Locate the cell with the specified text and output its (x, y) center coordinate. 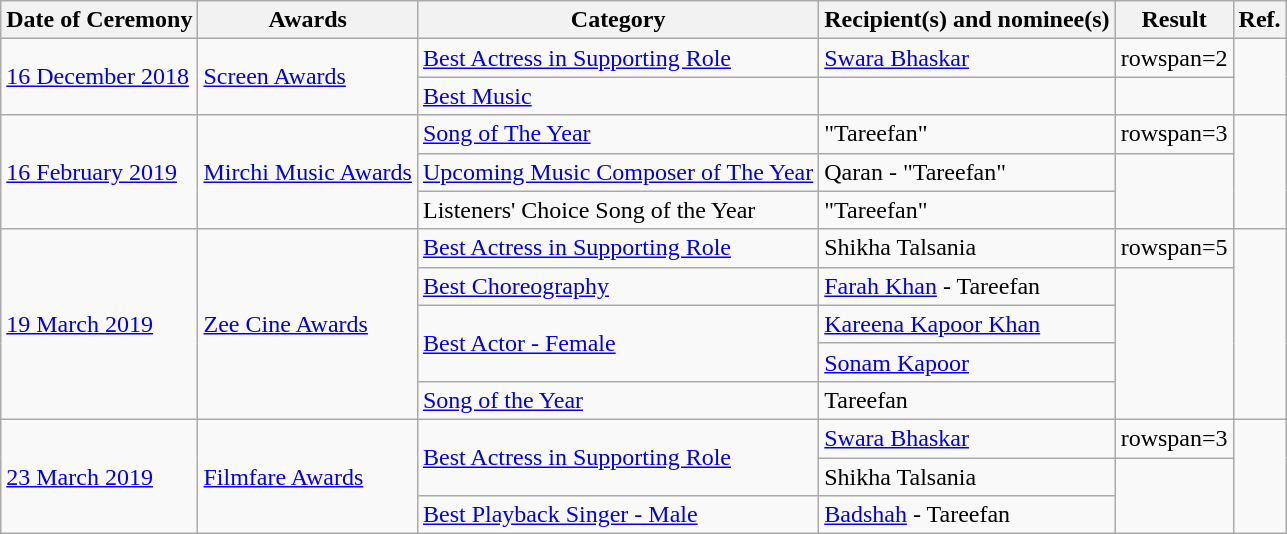
Kareena Kapoor Khan (967, 324)
Best Playback Singer - Male (618, 515)
Filmfare Awards (308, 476)
Badshah - Tareefan (967, 515)
Result (1174, 20)
Sonam Kapoor (967, 362)
rowspan=2 (1174, 58)
Best Music (618, 96)
Awards (308, 20)
16 December 2018 (100, 77)
Listeners' Choice Song of the Year (618, 210)
Qaran - "Tareefan" (967, 172)
Farah Khan - Tareefan (967, 286)
23 March 2019 (100, 476)
Category (618, 20)
Recipient(s) and nominee(s) (967, 20)
19 March 2019 (100, 324)
Screen Awards (308, 77)
rowspan=5 (1174, 248)
Best Choreography (618, 286)
Song of The Year (618, 134)
Tareefan (967, 400)
Upcoming Music Composer of The Year (618, 172)
16 February 2019 (100, 172)
Best Actor - Female (618, 343)
Mirchi Music Awards (308, 172)
Zee Cine Awards (308, 324)
Ref. (1260, 20)
Song of the Year (618, 400)
Date of Ceremony (100, 20)
